Detect which cell encompasses the target text, then output its (X, Y) center coordinate. 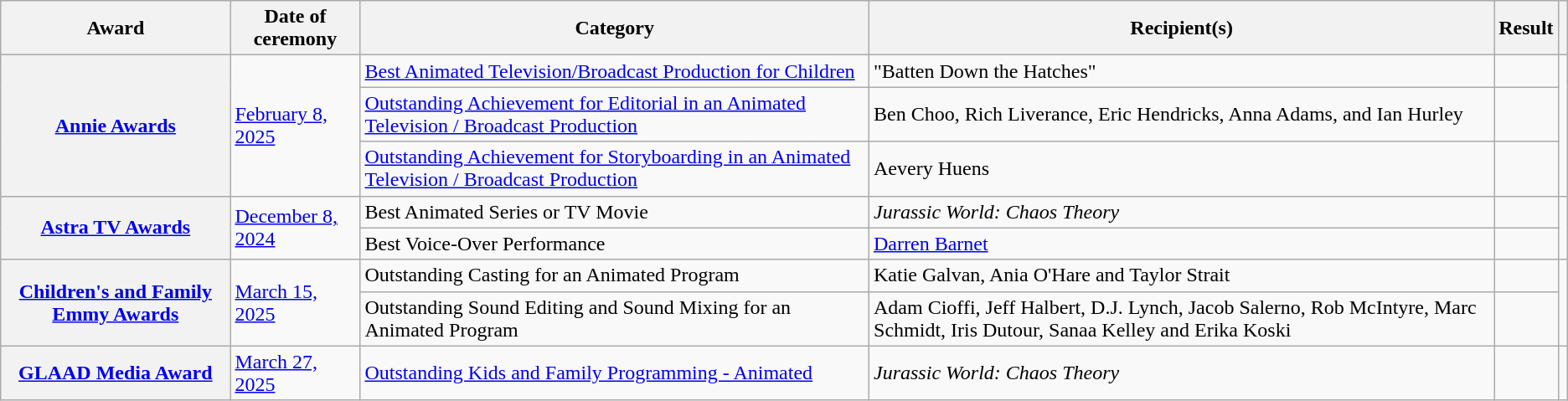
Recipient(s) (1182, 28)
Aevery Huens (1182, 169)
Ben Choo, Rich Liverance, Eric Hendricks, Anna Adams, and Ian Hurley (1182, 114)
Award (116, 28)
Best Voice-Over Performance (615, 244)
Children's and Family Emmy Awards (116, 303)
GLAAD Media Award (116, 373)
February 8, 2025 (295, 126)
Outstanding Achievement for Editorial in an Animated Television / Broadcast Production (615, 114)
Astra TV Awards (116, 228)
December 8, 2024 (295, 228)
Best Animated Series or TV Movie (615, 212)
Category (615, 28)
Result (1526, 28)
"Batten Down the Hatches" (1182, 71)
Outstanding Casting for an Animated Program (615, 275)
Annie Awards (116, 126)
Adam Cioffi, Jeff Halbert, D.J. Lynch, Jacob Salerno, Rob McIntyre, Marc Schmidt, Iris Dutour, Sanaa Kelley and Erika Koski (1182, 318)
Katie Galvan, Ania O'Hare and Taylor Strait (1182, 275)
Outstanding Achievement for Storyboarding in an Animated Television / Broadcast Production (615, 169)
March 15, 2025 (295, 303)
March 27, 2025 (295, 373)
Darren Barnet (1182, 244)
Date of ceremony (295, 28)
Outstanding Kids and Family Programming - Animated (615, 373)
Outstanding Sound Editing and Sound Mixing for an Animated Program (615, 318)
Best Animated Television/Broadcast Production for Children (615, 71)
